Extract the (x, y) coordinate from the center of the cell holding the provided text.  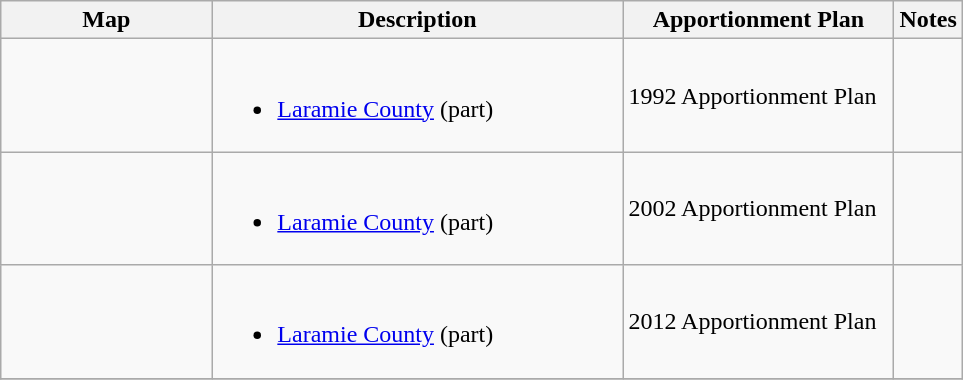
Apportionment Plan (758, 20)
Notes (928, 20)
Map (106, 20)
Description (418, 20)
2012 Apportionment Plan (758, 322)
2002 Apportionment Plan (758, 208)
1992 Apportionment Plan (758, 96)
